Determine the (X, Y) coordinate at the center of the cell enclosing the given text.  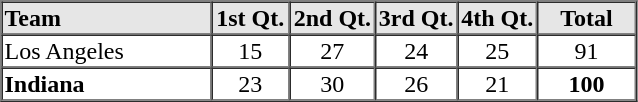
23 (250, 84)
4th Qt. (497, 18)
Indiana (106, 84)
Total (586, 18)
Team (106, 18)
1st Qt. (250, 18)
Los Angeles (106, 50)
21 (497, 84)
24 (416, 50)
15 (250, 50)
100 (586, 84)
27 (332, 50)
25 (497, 50)
3rd Qt. (416, 18)
91 (586, 50)
2nd Qt. (332, 18)
30 (332, 84)
26 (416, 84)
